Capture the cell that displays the provided text and extract its (x, y) central coordinate. 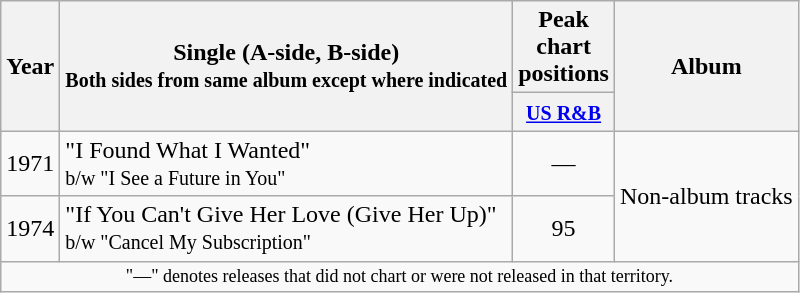
95 (564, 228)
1971 (30, 164)
"If You Can't Give Her Love (Give Her Up)"b/w "Cancel My Subscription" (286, 228)
"I Found What I Wanted"b/w "I See a Future in You" (286, 164)
Single (A-side, B-side)Both sides from same album except where indicated (286, 66)
Album (706, 66)
US R&B (564, 112)
— (564, 164)
1974 (30, 228)
Year (30, 66)
Peak chart positions (564, 47)
"—" denotes releases that did not chart or were not released in that territory. (400, 276)
Non-album tracks (706, 196)
